Search for the cell housing the specified text and yield its (x, y) center coordinate. 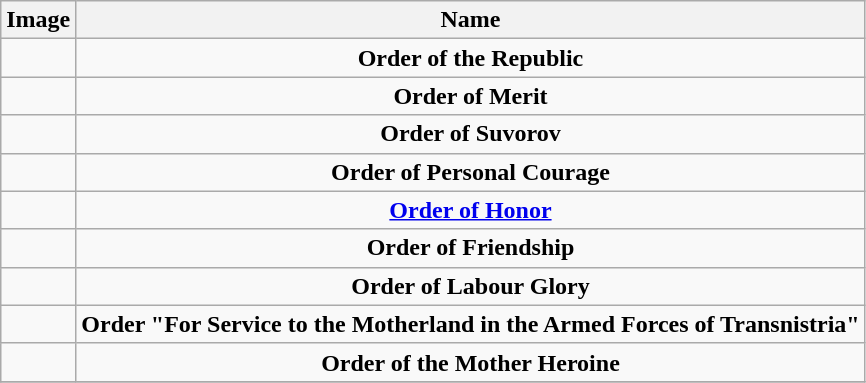
Order of Honor (470, 210)
Order of the Republic (470, 58)
Order of the Mother Heroine (470, 362)
Order of Merit (470, 96)
Image (38, 20)
Order of Personal Courage (470, 172)
Order of Labour Glory (470, 286)
Order of Suvorov (470, 134)
Name (470, 20)
Order of Friendship (470, 248)
Order "For Service to the Motherland in the Armed Forces of Transnistria" (470, 324)
